Return the (X, Y) coordinate for the center point of the cell that contains the specified text.  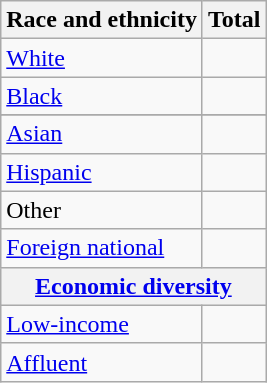
Total (234, 20)
Other (102, 210)
Asian (102, 134)
White (102, 58)
Hispanic (102, 172)
Low-income (102, 324)
Race and ethnicity (102, 20)
Economic diversity (134, 286)
Foreign national (102, 248)
Black (102, 96)
Affluent (102, 362)
